From the cell containing the given text, extract its center point as [X, Y] coordinate. 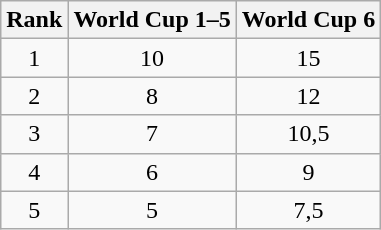
Rank [34, 20]
World Cup 6 [308, 20]
3 [34, 134]
12 [308, 96]
8 [152, 96]
10,5 [308, 134]
6 [152, 172]
World Cup 1–5 [152, 20]
1 [34, 58]
2 [34, 96]
15 [308, 58]
4 [34, 172]
7 [152, 134]
9 [308, 172]
10 [152, 58]
7,5 [308, 210]
